Extract the [x, y] coordinate from the center of the cell holding the provided text.  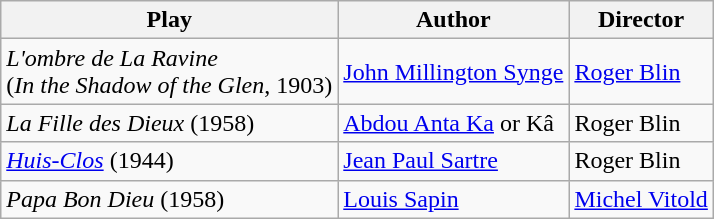
Author [454, 20]
Abdou Anta Ka or Kâ [454, 123]
Huis-Clos (1944) [170, 161]
Michel Vitold [642, 199]
La Fille des Dieux (1958) [170, 123]
Director [642, 20]
Papa Bon Dieu (1958) [170, 199]
Jean Paul Sartre [454, 161]
L'ombre de La Ravine(In the Shadow of the Glen, 1903) [170, 72]
Play [170, 20]
Louis Sapin [454, 199]
John Millington Synge [454, 72]
